Search for the cell housing the specified text and yield its (x, y) center coordinate. 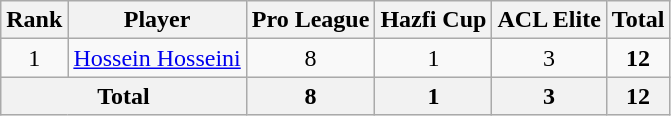
ACL Elite (549, 20)
Hazfi Cup (434, 20)
Hossein Hosseini (157, 58)
Rank (34, 20)
Player (157, 20)
Pro League (310, 20)
